Return [x, y] of the center of cell containing provided text 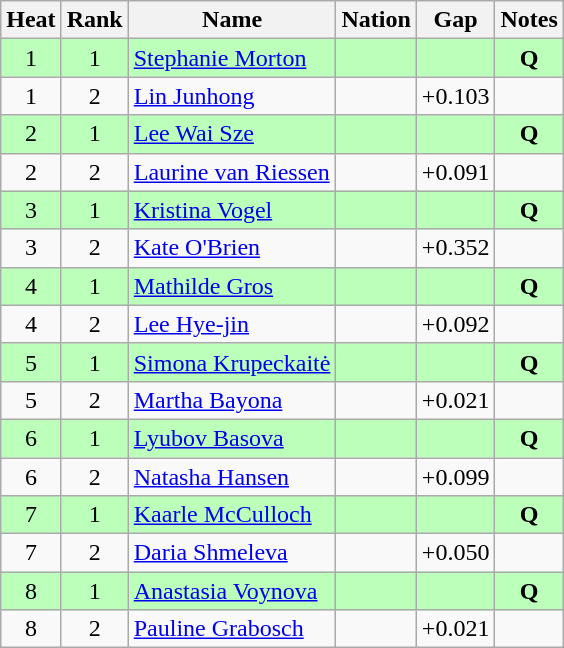
Nation [376, 20]
Lee Hye-jin [232, 324]
Daria Shmeleva [232, 553]
Kaarle McCulloch [232, 515]
Mathilde Gros [232, 286]
+0.352 [456, 248]
Gap [456, 20]
Heat [31, 20]
Rank [94, 20]
Anastasia Voynova [232, 591]
+0.091 [456, 172]
Laurine van Riessen [232, 172]
Kristina Vogel [232, 210]
Stephanie Morton [232, 58]
Notes [529, 20]
Simona Krupeckaitė [232, 362]
Martha Bayona [232, 400]
Pauline Grabosch [232, 629]
Kate O'Brien [232, 248]
Lin Junhong [232, 96]
+0.092 [456, 324]
Name [232, 20]
+0.099 [456, 477]
+0.103 [456, 96]
+0.050 [456, 553]
Lee Wai Sze [232, 134]
Lyubov Basova [232, 438]
Natasha Hansen [232, 477]
